Return the (X, Y) coordinate for the center point of the cell that contains the specified text.  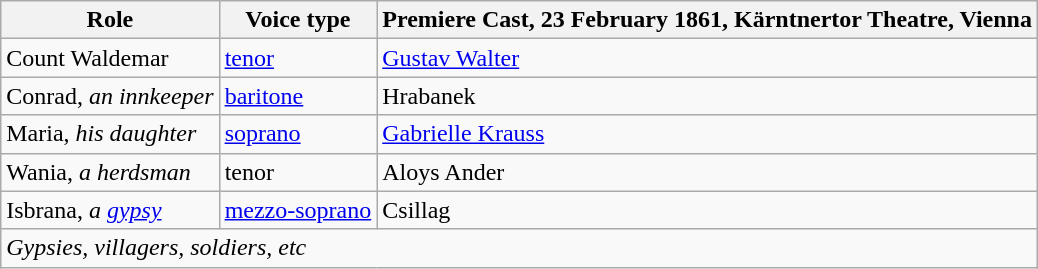
mezzo-soprano (298, 210)
Isbrana, a gypsy (110, 210)
Wania, a herdsman (110, 172)
Csillag (708, 210)
Role (110, 20)
soprano (298, 134)
Hrabanek (708, 96)
Gabrielle Krauss (708, 134)
Voice type (298, 20)
Gustav Walter (708, 58)
Gypsies, villagers, soldiers, etc (520, 248)
Maria, his daughter (110, 134)
baritone (298, 96)
Conrad, an innkeeper (110, 96)
Count Waldemar (110, 58)
Premiere Cast, 23 February 1861, Kärntnertor Theatre, Vienna (708, 20)
Aloys Ander (708, 172)
